Return the (X, Y) coordinate for the center point of the cell that contains the specified text.  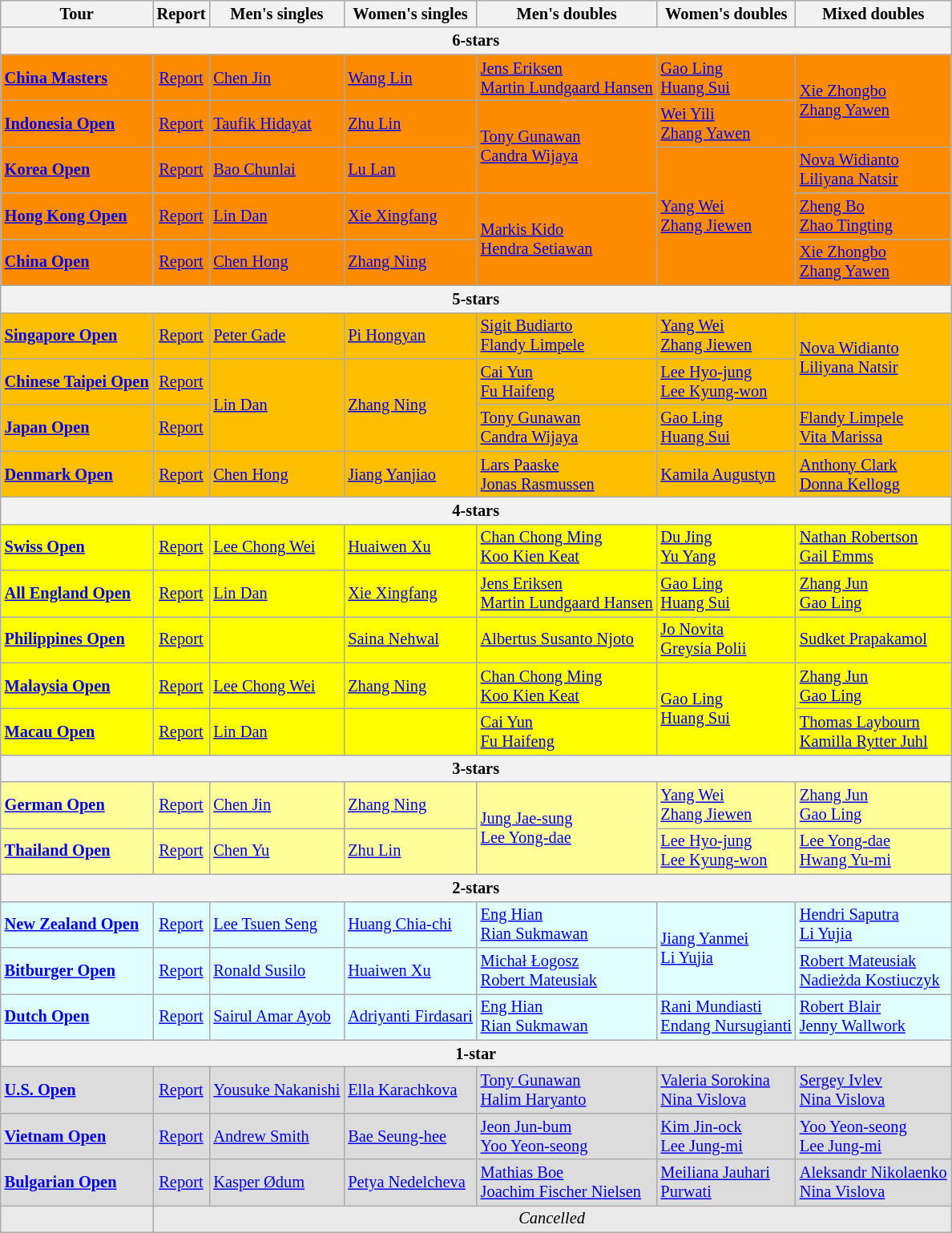
Kamila Augustyn (726, 474)
Adriyanti Firdasari (410, 1017)
Michał Łogosz Robert Mateusiak (567, 970)
Sigit Budiarto Flandy Limpele (567, 336)
Mixed doubles (873, 14)
Bitburger Open (77, 970)
China Masters (77, 78)
Yousuke Nakanishi (276, 1090)
Swiss Open (77, 547)
Jeon Jun-bum Yoo Yeon-seong (567, 1136)
Jiang Yanjiao (410, 474)
Women's doubles (726, 14)
Tony Gunawan Halim Haryanto (567, 1090)
Lars Paaske Jonas Rasmussen (567, 474)
Japan Open (77, 428)
Cancelled (552, 1219)
Kasper Ødum (276, 1183)
Robert Blair Jenny Wallwork (873, 1017)
Macau Open (77, 731)
Sairul Amar Ayob (276, 1017)
Huang Chia-chi (410, 925)
Pi Hongyan (410, 336)
3-stars (476, 768)
German Open (77, 805)
Markis Kido Hendra Setiawan (567, 239)
Taufik Hidayat (276, 123)
Mathias Boe Joachim Fischer Nielsen (567, 1183)
U.S. Open (77, 1090)
Jiang Yanmei Li Yujia (726, 947)
Malaysia Open (77, 686)
Thomas Laybourn Kamilla Rytter Juhl (873, 731)
Bulgarian Open (77, 1183)
Men's doubles (567, 14)
Saina Nehwal (410, 639)
4-stars (476, 510)
Sergey Ivlev Nina Vislova (873, 1090)
Zheng Bo Zhao Tingting (873, 216)
Peter Gade (276, 336)
Aleksandr Nikolaenko Nina Vislova (873, 1183)
Hong Kong Open (77, 216)
Tour (77, 14)
China Open (77, 262)
Meiliana Jauhari Purwati (726, 1183)
Bae Seung-hee (410, 1136)
Bao Chunlai (276, 170)
Valeria Sorokina Nina Vislova (726, 1090)
Dutch Open (77, 1017)
Anthony Clark Donna Kellogg (873, 474)
Kim Jin-ock Lee Jung-mi (726, 1136)
5-stars (476, 299)
Sudket Prapakamol (873, 639)
Men's singles (276, 14)
Singapore Open (77, 336)
Chen Yu (276, 851)
Yoo Yeon-seong Lee Jung-mi (873, 1136)
Flandy Limpele Vita Marissa (873, 428)
Hendri Saputra Li Yujia (873, 925)
Denmark Open (77, 474)
Lee Yong-dae Hwang Yu-mi (873, 851)
Lee Tsuen Seng (276, 925)
Jo Novita Greysia Polii (726, 639)
All England Open (77, 594)
Lu Lan (410, 170)
Du Jing Yu Yang (726, 547)
1-star (476, 1054)
Korea Open (77, 170)
Chinese Taipei Open (77, 381)
Ronald Susilo (276, 970)
Rani Mundiasti Endang Nursugianti (726, 1017)
Ella Karachkova (410, 1090)
Wang Lin (410, 78)
Women's singles (410, 14)
Vietnam Open (77, 1136)
Wei Yili Zhang Yawen (726, 123)
2-stars (476, 888)
6-stars (476, 41)
Albertus Susanto Njoto (567, 639)
Thailand Open (77, 851)
Indonesia Open (77, 123)
Petya Nedelcheva (410, 1183)
Philippines Open (77, 639)
Andrew Smith (276, 1136)
Robert Mateusiak Nadieżda Kostiuczyk (873, 970)
Nathan Robertson Gail Emms (873, 547)
New Zealand Open (77, 925)
Jung Jae-sung Lee Yong-dae (567, 828)
